Output the (X, Y) coordinate of the center of the cell containing the given text.  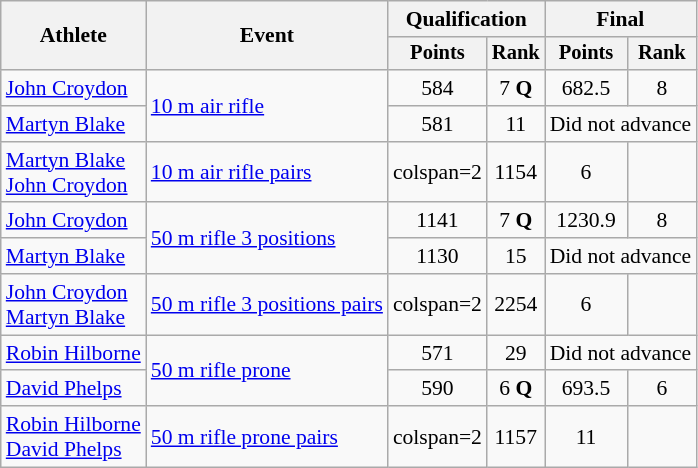
Final (621, 19)
David Phelps (74, 389)
Event (267, 36)
50 m rifle 3 positions pairs (267, 304)
682.5 (586, 88)
Robin HilborneDavid Phelps (74, 436)
10 m air rifle (267, 106)
50 m rifle prone (267, 370)
6 Q (516, 389)
693.5 (586, 389)
590 (438, 389)
1157 (516, 436)
1130 (438, 256)
Athlete (74, 36)
John CroydonMartyn Blake (74, 304)
571 (438, 353)
581 (438, 124)
10 m air rifle pairs (267, 172)
15 (516, 256)
1230.9 (586, 221)
1141 (438, 221)
2254 (516, 304)
Martyn BlakeJohn Croydon (74, 172)
50 m rifle prone pairs (267, 436)
1154 (516, 172)
29 (516, 353)
Qualification (466, 19)
Robin Hilborne (74, 353)
584 (438, 88)
50 m rifle 3 positions (267, 238)
